Determine the (X, Y) coordinate at the center of the cell enclosing the given text.  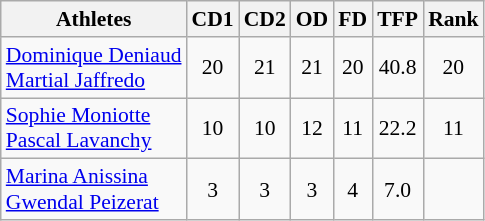
Athletes (94, 19)
7.0 (398, 190)
CD1 (213, 19)
40.8 (398, 68)
Rank (454, 19)
22.2 (398, 128)
TFP (398, 19)
Sophie MoniottePascal Lavanchy (94, 128)
CD2 (265, 19)
12 (312, 128)
Dominique DeniaudMartial Jaffredo (94, 68)
4 (352, 190)
OD (312, 19)
Marina AnissinaGwendal Peizerat (94, 190)
FD (352, 19)
